Extract the (X, Y) coordinate from the center of the cell holding the provided text.  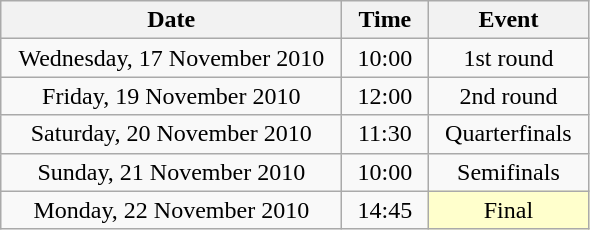
11:30 (385, 134)
Event (508, 20)
Monday, 22 November 2010 (172, 210)
Saturday, 20 November 2010 (172, 134)
Time (385, 20)
Quarterfinals (508, 134)
Final (508, 210)
1st round (508, 58)
Sunday, 21 November 2010 (172, 172)
Wednesday, 17 November 2010 (172, 58)
Date (172, 20)
14:45 (385, 210)
12:00 (385, 96)
Friday, 19 November 2010 (172, 96)
2nd round (508, 96)
Semifinals (508, 172)
